Scan for the cell matching the given text and deliver its [X, Y] coordinate at center. 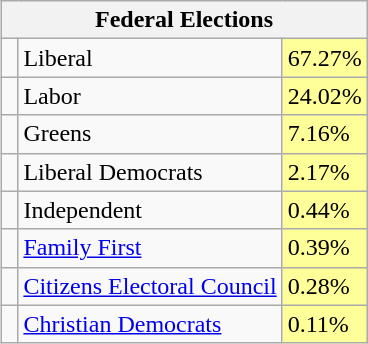
Labor [150, 96]
Liberal Democrats [150, 172]
Federal Elections [184, 20]
Greens [150, 134]
0.28% [324, 286]
0.44% [324, 210]
Christian Democrats [150, 324]
7.16% [324, 134]
0.11% [324, 324]
Citizens Electoral Council [150, 286]
Family First [150, 248]
2.17% [324, 172]
0.39% [324, 248]
67.27% [324, 58]
Independent [150, 210]
Liberal [150, 58]
24.02% [324, 96]
